Output the (X, Y) coordinate of the center of the cell containing the given text.  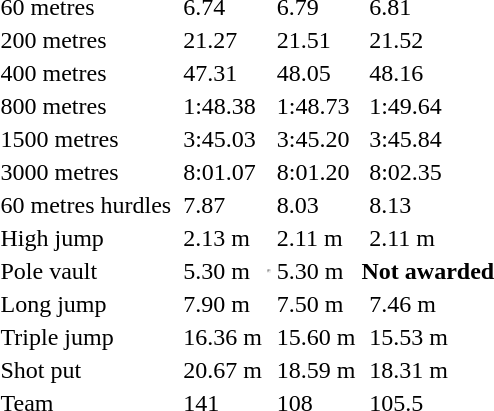
8:01.20 (316, 172)
18.59 m (316, 370)
8.03 (316, 205)
47.31 (223, 73)
21.27 (223, 40)
20.67 m (223, 370)
48.05 (316, 73)
2.13 m (223, 238)
1:48.38 (223, 106)
15.60 m (316, 337)
3:45.20 (316, 139)
2.11 m (316, 238)
7.87 (223, 205)
3:45.03 (223, 139)
1:48.73 (316, 106)
21.51 (316, 40)
8:01.07 (223, 172)
7.90 m (223, 304)
7.50 m (316, 304)
16.36 m (223, 337)
